Scan for the cell matching the given text and deliver its [X, Y] coordinate at center. 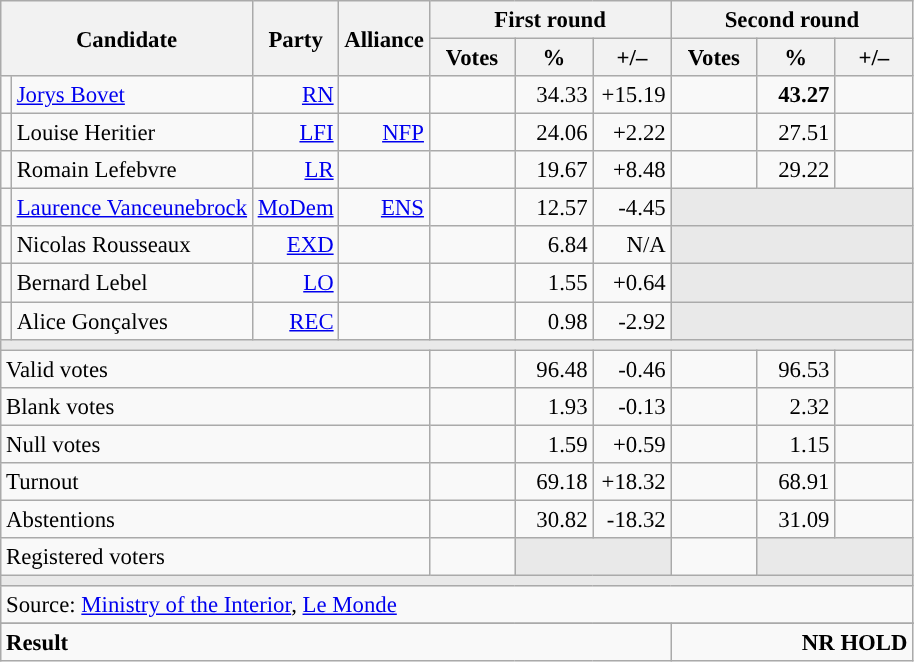
+2.22 [632, 133]
Bernard Lebel [132, 283]
LR [296, 170]
+15.19 [632, 95]
30.82 [554, 519]
First round [550, 20]
Null votes [215, 444]
Turnout [215, 482]
-4.45 [632, 208]
LO [296, 283]
96.53 [796, 369]
-18.32 [632, 519]
Alice Gonçalves [132, 321]
LFI [296, 133]
Registered voters [215, 557]
ENS [384, 208]
0.98 [554, 321]
+0.64 [632, 283]
19.67 [554, 170]
-2.92 [632, 321]
43.27 [796, 95]
MoDem [296, 208]
1.59 [554, 444]
-0.46 [632, 369]
Party [296, 38]
Jorys Bovet [132, 95]
+0.59 [632, 444]
-0.13 [632, 406]
6.84 [554, 245]
2.32 [796, 406]
34.33 [554, 95]
NR HOLD [792, 643]
12.57 [554, 208]
+18.32 [632, 482]
RN [296, 95]
Candidate [127, 38]
Valid votes [215, 369]
96.48 [554, 369]
29.22 [796, 170]
Romain Lefebvre [132, 170]
24.06 [554, 133]
EXD [296, 245]
Abstentions [215, 519]
+8.48 [632, 170]
NFP [384, 133]
Louise Heritier [132, 133]
Result [336, 643]
REC [296, 321]
27.51 [796, 133]
1.55 [554, 283]
Alliance [384, 38]
1.15 [796, 444]
Source: Ministry of the Interior, Le Monde [457, 605]
68.91 [796, 482]
31.09 [796, 519]
N/A [632, 245]
Blank votes [215, 406]
Nicolas Rousseaux [132, 245]
Second round [792, 20]
Laurence Vanceunebrock [132, 208]
69.18 [554, 482]
1.93 [554, 406]
